Extract the (X, Y) coordinate from the center of the cell holding the provided text.  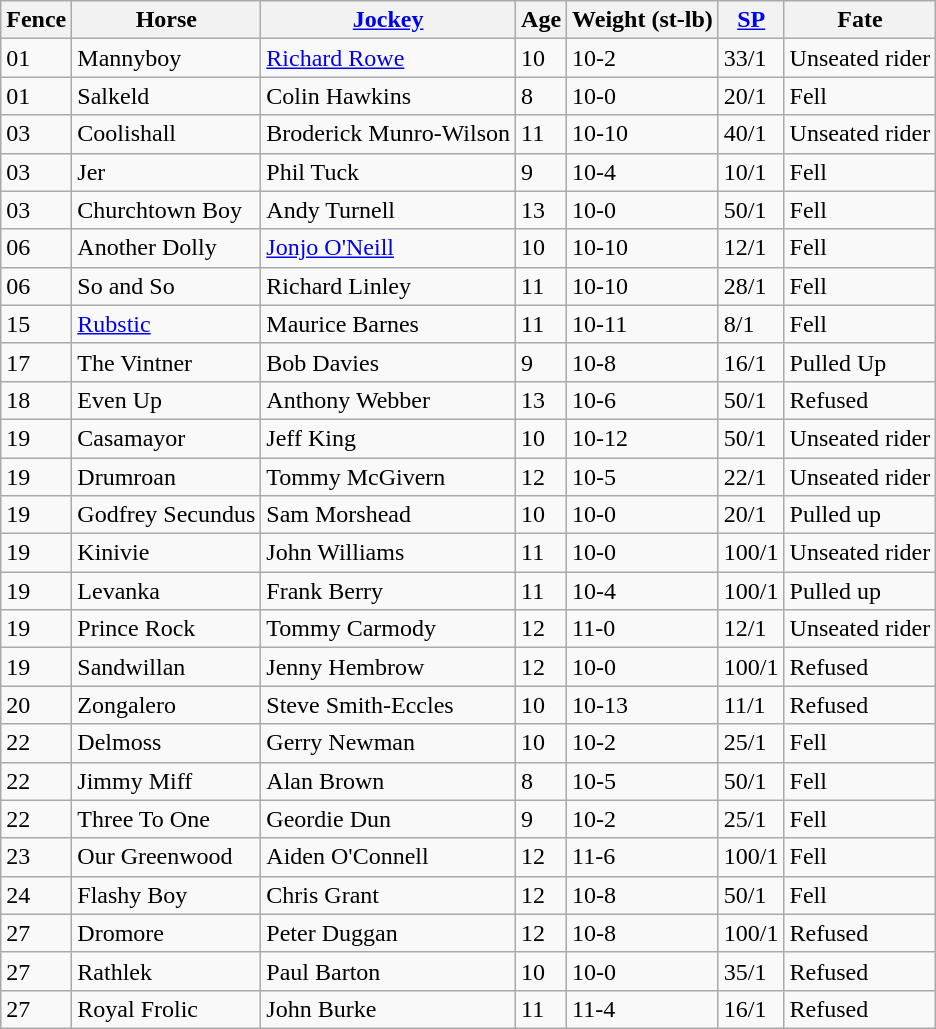
Richard Linley (388, 286)
Flashy Boy (166, 895)
Even Up (166, 400)
Phil Tuck (388, 172)
Gerry Newman (388, 743)
Rubstic (166, 324)
Jenny Hembrow (388, 667)
10-13 (643, 705)
Casamayor (166, 438)
Three To One (166, 819)
Jonjo O'Neill (388, 248)
Peter Duggan (388, 933)
11-6 (643, 857)
Sandwillan (166, 667)
Tommy Carmody (388, 629)
Paul Barton (388, 971)
24 (36, 895)
Godfrey Secundus (166, 515)
Fence (36, 20)
Royal Frolic (166, 1009)
11-0 (643, 629)
Jeff King (388, 438)
28/1 (751, 286)
33/1 (751, 58)
40/1 (751, 134)
Dromore (166, 933)
Rathlek (166, 971)
Levanka (166, 591)
Zongalero (166, 705)
Colin Hawkins (388, 96)
Aiden O'Connell (388, 857)
Horse (166, 20)
15 (36, 324)
So and So (166, 286)
Jimmy Miff (166, 781)
John Burke (388, 1009)
10/1 (751, 172)
Jer (166, 172)
Mannyboy (166, 58)
Frank Berry (388, 591)
Weight (st-lb) (643, 20)
11/1 (751, 705)
Steve Smith-Eccles (388, 705)
17 (36, 362)
Delmoss (166, 743)
Jockey (388, 20)
Chris Grant (388, 895)
20 (36, 705)
Alan Brown (388, 781)
22/1 (751, 477)
Anthony Webber (388, 400)
35/1 (751, 971)
Andy Turnell (388, 210)
Salkeld (166, 96)
Sam Morshead (388, 515)
Drumroan (166, 477)
Kinivie (166, 553)
Age (542, 20)
SP (751, 20)
8/1 (751, 324)
Broderick Munro-Wilson (388, 134)
Coolishall (166, 134)
Tommy McGivern (388, 477)
18 (36, 400)
Fate (860, 20)
Bob Davies (388, 362)
10-6 (643, 400)
John Williams (388, 553)
Our Greenwood (166, 857)
Richard Rowe (388, 58)
10-12 (643, 438)
Maurice Barnes (388, 324)
Churchtown Boy (166, 210)
10-11 (643, 324)
Geordie Dun (388, 819)
Another Dolly (166, 248)
11-4 (643, 1009)
Pulled Up (860, 362)
Prince Rock (166, 629)
23 (36, 857)
The Vintner (166, 362)
